Return the (x, y) coordinate for the center point of the cell that contains the specified text.  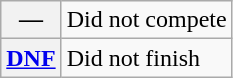
DNF (31, 58)
Did not compete (146, 20)
— (31, 20)
Did not finish (146, 58)
